Pinpoint the cell where the given text exists, returning its [x, y] midpoint coordinate. 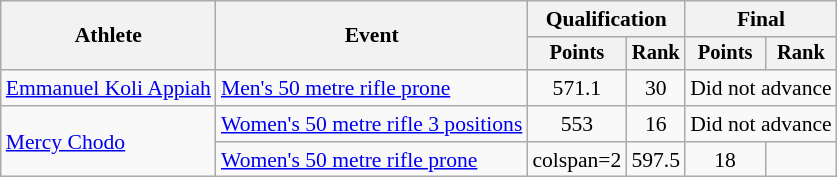
Women's 50 metre rifle 3 positions [372, 124]
16 [656, 124]
Emmanuel Koli Appiah [108, 88]
553 [576, 124]
Final [761, 19]
Men's 50 metre rifle prone [372, 88]
Athlete [108, 36]
Event [372, 36]
571.1 [576, 88]
30 [656, 88]
Mercy Chodo [108, 142]
Qualification [606, 19]
